Return (x, y) of the center of cell containing provided text 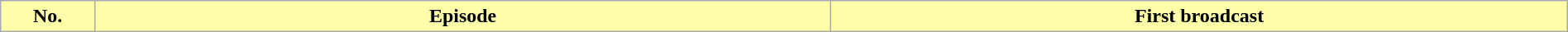
No. (48, 16)
Episode (462, 16)
First broadcast (1199, 16)
